Find where the given text appears and provide that cell's center as [X, Y] coordinate. 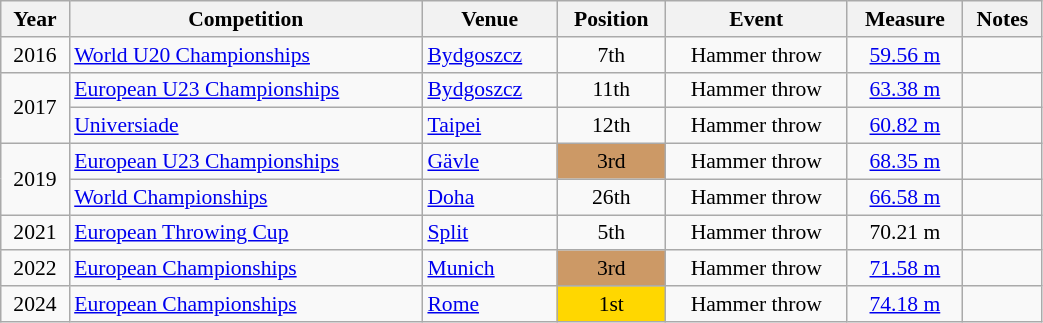
2017 [35, 108]
Split [490, 233]
Doha [490, 197]
World Championships [246, 197]
Year [35, 19]
70.21 m [905, 233]
2021 [35, 233]
71.58 m [905, 269]
Venue [490, 19]
Event [757, 19]
2019 [35, 180]
Measure [905, 19]
59.56 m [905, 55]
68.35 m [905, 162]
66.58 m [905, 197]
1st [611, 304]
Taipei [490, 126]
Gävle [490, 162]
Rome [490, 304]
Munich [490, 269]
Notes [1002, 19]
2016 [35, 55]
74.18 m [905, 304]
2022 [35, 269]
7th [611, 55]
Universiade [246, 126]
12th [611, 126]
European Throwing Cup [246, 233]
Position [611, 19]
Competition [246, 19]
60.82 m [905, 126]
11th [611, 90]
5th [611, 233]
2024 [35, 304]
26th [611, 197]
World U20 Championships [246, 55]
63.38 m [905, 90]
